Identify which cell holds the provided text, then report its [X, Y] central coordinate. 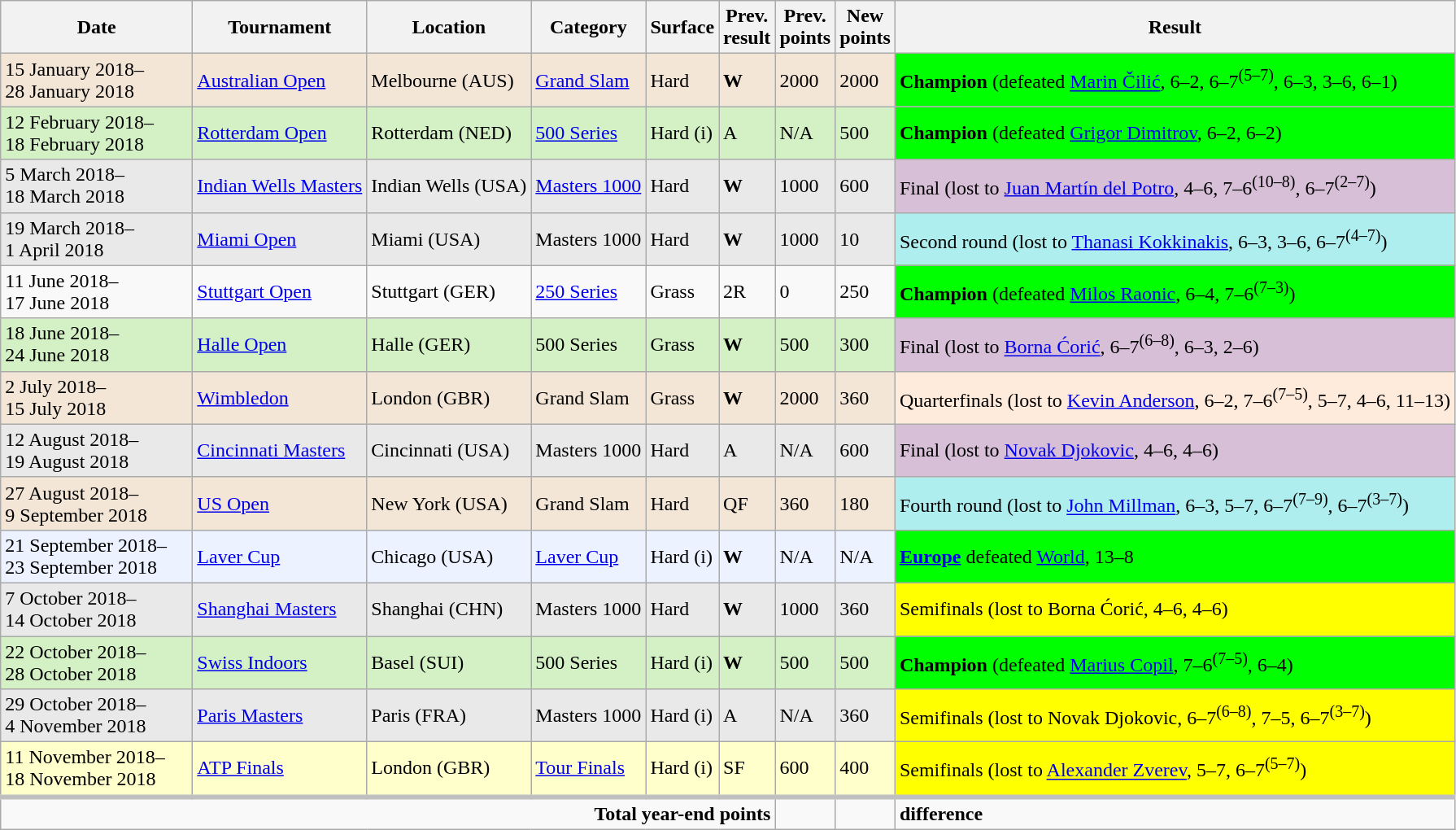
15 January 2018–28 January 2018 [97, 80]
Rotterdam Open [280, 133]
Tour Finals [589, 770]
Total year-end points [388, 813]
10 [865, 239]
180 [865, 503]
Semifinals (lost to Alexander Zverev, 5–7, 6–7(5–7)) [1175, 770]
Melbourne (AUS) [449, 80]
300 [865, 345]
ATP Finals [280, 770]
Surface [682, 28]
19 March 2018–1 April 2018 [97, 239]
Second round (lost to Thanasi Kokkinakis, 6–3, 3–6, 6–7(4–7)) [1175, 239]
0 [805, 291]
7 October 2018–14 October 2018 [97, 609]
Cincinnati (USA) [449, 451]
Paris (FRA) [449, 716]
Champion (defeated Marius Copil, 7–6(7–5), 6–4) [1175, 662]
Quarterfinals (lost to Kevin Anderson, 6–2, 7–6(7–5), 5–7, 4–6, 11–13) [1175, 397]
250 Series [589, 291]
Rotterdam (NED) [449, 133]
27 August 2018–9 September 2018 [97, 503]
Champion (defeated Milos Raonic, 6–4, 7–6(7–3)) [1175, 291]
Date [97, 28]
Result [1175, 28]
Final (lost to Juan Martín del Potro, 4–6, 7–6(10–8), 6–7(2–7)) [1175, 186]
400 [865, 770]
Swiss Indoors [280, 662]
QF [747, 503]
New York (USA) [449, 503]
Halle Open [280, 345]
Newpoints [865, 28]
18 June 2018–24 June 2018 [97, 345]
11 November 2018–18 November 2018 [97, 770]
Fourth round (lost to John Millman, 6–3, 5–7, 6–7(7–9), 6–7(3–7)) [1175, 503]
difference [1175, 813]
Indian Wells (USA) [449, 186]
12 February 2018– 18 February 2018 [97, 133]
Prev.points [805, 28]
Champion (defeated Marin Čilić, 6–2, 6–7(5–7), 6–3, 3–6, 6–1) [1175, 80]
Shanghai (CHN) [449, 609]
21 September 2018–23 September 2018 [97, 557]
Paris Masters [280, 716]
12 August 2018–19 August 2018 [97, 451]
Stuttgart (GER) [449, 291]
Europe defeated World, 13–8 [1175, 557]
Halle (GER) [449, 345]
2 July 2018–15 July 2018 [97, 397]
Semifinals (lost to Borna Ćorić, 4–6, 4–6) [1175, 609]
Tournament [280, 28]
Cincinnati Masters [280, 451]
2R [747, 291]
11 June 2018–17 June 2018 [97, 291]
US Open [280, 503]
Final (lost to Borna Ćorić, 6–7(6–8), 6–3, 2–6) [1175, 345]
Category [589, 28]
Champion (defeated Grigor Dimitrov, 6–2, 6–2) [1175, 133]
5 March 2018–18 March 2018 [97, 186]
Chicago (USA) [449, 557]
Location [449, 28]
Semifinals (lost to Novak Djokovic, 6–7(6–8), 7–5, 6–7(3–7)) [1175, 716]
Shanghai Masters [280, 609]
SF [747, 770]
Final (lost to Novak Djokovic, 4–6, 4–6) [1175, 451]
Indian Wells Masters [280, 186]
Wimbledon [280, 397]
29 October 2018–4 November 2018 [97, 716]
Miami Open [280, 239]
22 October 2018–28 October 2018 [97, 662]
250 [865, 291]
Miami (USA) [449, 239]
Stuttgart Open [280, 291]
Prev.result [747, 28]
Australian Open [280, 80]
Basel (SUI) [449, 662]
